Locate the cell with the specified text and output its [x, y] center coordinate. 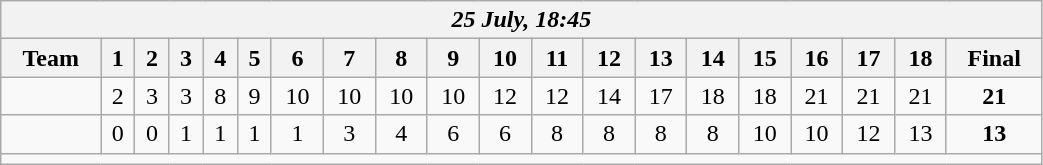
15 [765, 58]
25 July, 18:45 [522, 20]
5 [254, 58]
Final [994, 58]
Team [51, 58]
11 [557, 58]
7 [349, 58]
16 [817, 58]
